Output the [X, Y] coordinate of the center of the cell containing the given text.  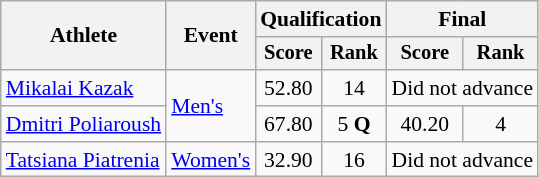
Athlete [84, 36]
52.80 [288, 88]
40.20 [424, 124]
Qualification [320, 19]
4 [500, 124]
67.80 [288, 124]
Mikalai Kazak [84, 88]
Final [462, 19]
Dmitri Poliaroush [84, 124]
Men's [210, 106]
Did not advance [462, 88]
14 [354, 88]
5 Q [354, 124]
Event [210, 36]
